Return (x, y) of the center of cell containing provided text 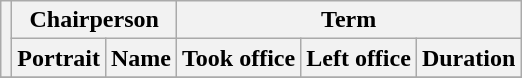
Portrait (59, 58)
Took office (239, 58)
Name (140, 58)
Chairperson (94, 20)
Duration (468, 58)
Left office (359, 58)
Term (349, 20)
